Locate the cell with the specified text and output its [X, Y] center coordinate. 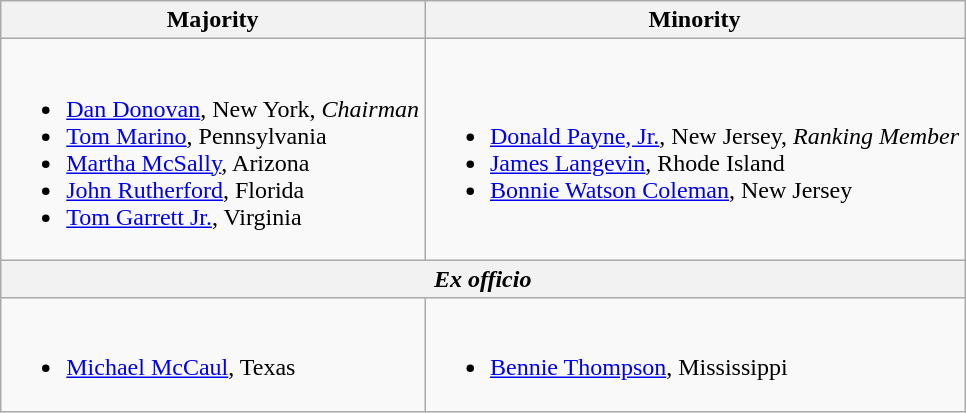
Michael McCaul, Texas [213, 354]
Donald Payne, Jr., New Jersey, Ranking MemberJames Langevin, Rhode IslandBonnie Watson Coleman, New Jersey [694, 150]
Majority [213, 20]
Bennie Thompson, Mississippi [694, 354]
Ex officio [483, 279]
Minority [694, 20]
Dan Donovan, New York, ChairmanTom Marino, PennsylvaniaMartha McSally, ArizonaJohn Rutherford, FloridaTom Garrett Jr., Virginia [213, 150]
